Return (X, Y) of the center of cell containing provided text 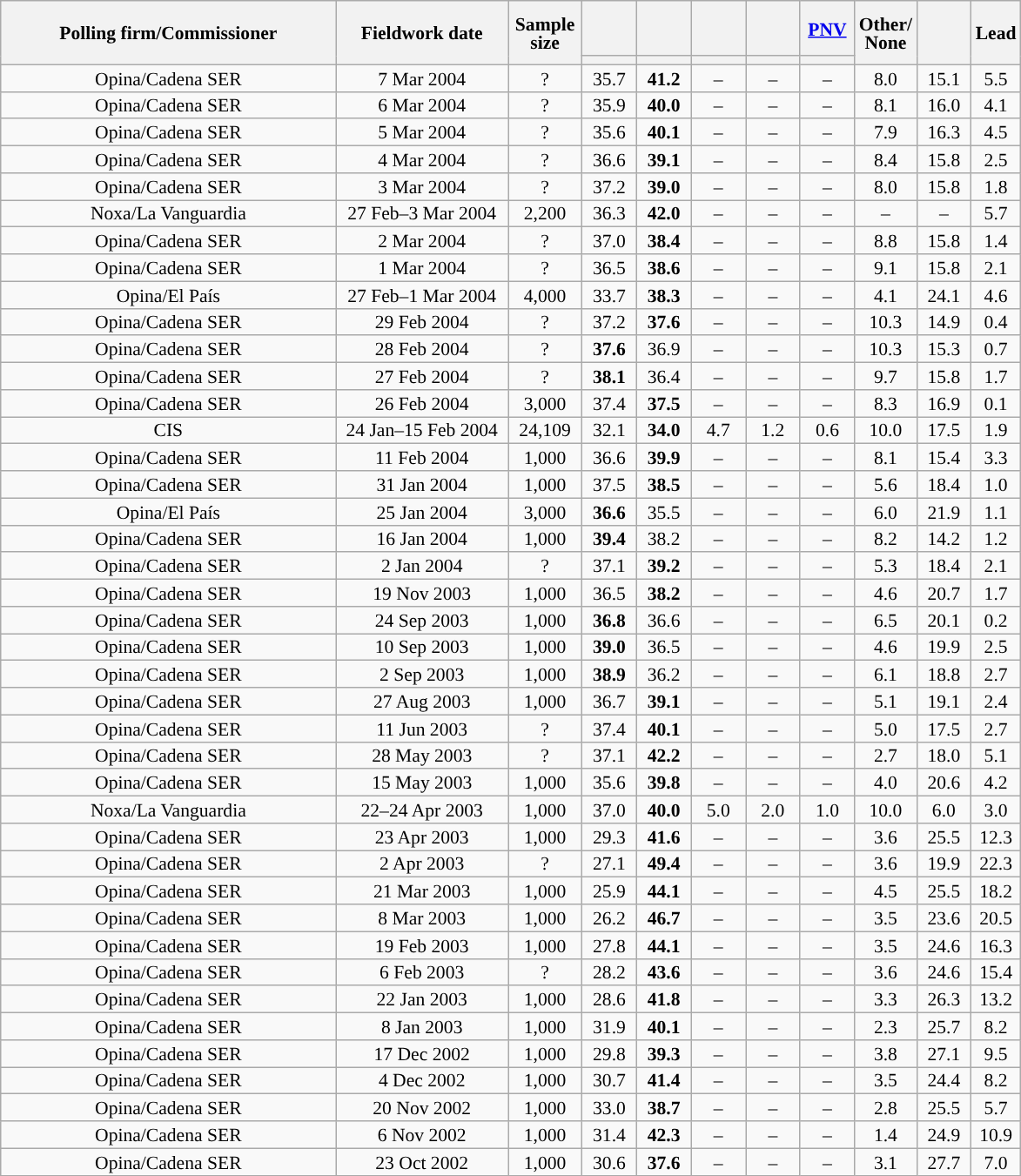
39.4 (609, 538)
35.7 (609, 78)
10 Sep 2003 (422, 648)
16.9 (944, 404)
39.8 (663, 783)
38.1 (609, 376)
1.8 (996, 186)
1 Mar 2004 (422, 268)
31.9 (609, 1027)
18.8 (944, 674)
2.0 (773, 810)
7 Mar 2004 (422, 78)
35.5 (663, 512)
24.9 (944, 1135)
24,109 (545, 430)
4.2 (996, 783)
Other/None (886, 33)
30.7 (609, 1081)
3 Mar 2004 (422, 186)
34.0 (663, 430)
31.4 (609, 1135)
17 Dec 2002 (422, 1053)
39.2 (663, 566)
32.1 (609, 430)
22 Jan 2003 (422, 999)
41.2 (663, 78)
7.0 (996, 1161)
22–24 Apr 2003 (422, 810)
2 Sep 2003 (422, 674)
13.2 (996, 999)
1.1 (996, 512)
4,000 (545, 294)
27 Feb–3 Mar 2004 (422, 214)
8 Jan 2003 (422, 1027)
2 Apr 2003 (422, 864)
PNV (827, 28)
3.0 (996, 810)
11 Feb 2004 (422, 458)
33.7 (609, 294)
27 Feb 2004 (422, 376)
7.9 (886, 132)
19.1 (944, 702)
25.7 (944, 1027)
4 Mar 2004 (422, 160)
15 May 2003 (422, 783)
29.8 (609, 1053)
6 Feb 2003 (422, 971)
24.1 (944, 294)
27.8 (609, 945)
6 Nov 2002 (422, 1135)
6 Mar 2004 (422, 104)
20 Nov 2002 (422, 1107)
29 Feb 2004 (422, 322)
8.8 (886, 240)
41.8 (663, 999)
36.2 (663, 674)
19 Feb 2003 (422, 945)
5.3 (886, 566)
25 Jan 2004 (422, 512)
36.7 (609, 702)
36.4 (663, 376)
5.5 (996, 78)
2 Mar 2004 (422, 240)
Lead (996, 33)
26 Feb 2004 (422, 404)
Fieldwork date (422, 33)
0.1 (996, 404)
36.3 (609, 214)
35.9 (609, 104)
28.2 (609, 971)
20.1 (944, 620)
16 Jan 2004 (422, 538)
38.6 (663, 268)
21.9 (944, 512)
36.8 (609, 620)
28 Feb 2004 (422, 350)
4.0 (886, 783)
10.9 (996, 1135)
19 Nov 2003 (422, 594)
33.0 (609, 1107)
28.6 (609, 999)
14.2 (944, 538)
15.1 (944, 78)
12.3 (996, 837)
5 Mar 2004 (422, 132)
2 Jan 2004 (422, 566)
22.3 (996, 864)
46.7 (663, 917)
4 Dec 2002 (422, 1081)
15.3 (944, 350)
38.5 (663, 484)
0.6 (827, 430)
24 Jan–15 Feb 2004 (422, 430)
2.8 (886, 1107)
29.3 (609, 837)
38.7 (663, 1107)
Polling firm/Commissioner (169, 33)
36.9 (663, 350)
18.2 (996, 891)
24 Sep 2003 (422, 620)
26.3 (944, 999)
8.3 (886, 404)
20.7 (944, 594)
0.4 (996, 322)
39.3 (663, 1053)
41.4 (663, 1081)
0.2 (996, 620)
6.5 (886, 620)
2,200 (545, 214)
8 Mar 2003 (422, 917)
2.4 (996, 702)
23 Oct 2002 (422, 1161)
9.1 (886, 268)
27 Feb–1 Mar 2004 (422, 294)
3.1 (886, 1161)
43.6 (663, 971)
23 Apr 2003 (422, 837)
27.7 (944, 1161)
30.6 (609, 1161)
25.9 (609, 891)
3.8 (886, 1053)
28 May 2003 (422, 756)
8.4 (886, 160)
38.3 (663, 294)
5.6 (886, 484)
31 Jan 2004 (422, 484)
4.7 (719, 430)
14.9 (944, 322)
27 Aug 2003 (422, 702)
0.7 (996, 350)
23.6 (944, 917)
26.2 (609, 917)
2.3 (886, 1027)
42.0 (663, 214)
42.3 (663, 1135)
20.6 (944, 783)
6.1 (886, 674)
CIS (169, 430)
41.6 (663, 837)
38.4 (663, 240)
38.9 (609, 674)
1.9 (996, 430)
11 Jun 2003 (422, 728)
9.5 (996, 1053)
42.2 (663, 756)
9.7 (886, 376)
20.5 (996, 917)
39.9 (663, 458)
Sample size (545, 33)
18.0 (944, 756)
49.4 (663, 864)
21 Mar 2003 (422, 891)
24.4 (944, 1081)
16.0 (944, 104)
